Determine the (X, Y) coordinate at the center of the cell enclosing the given text.  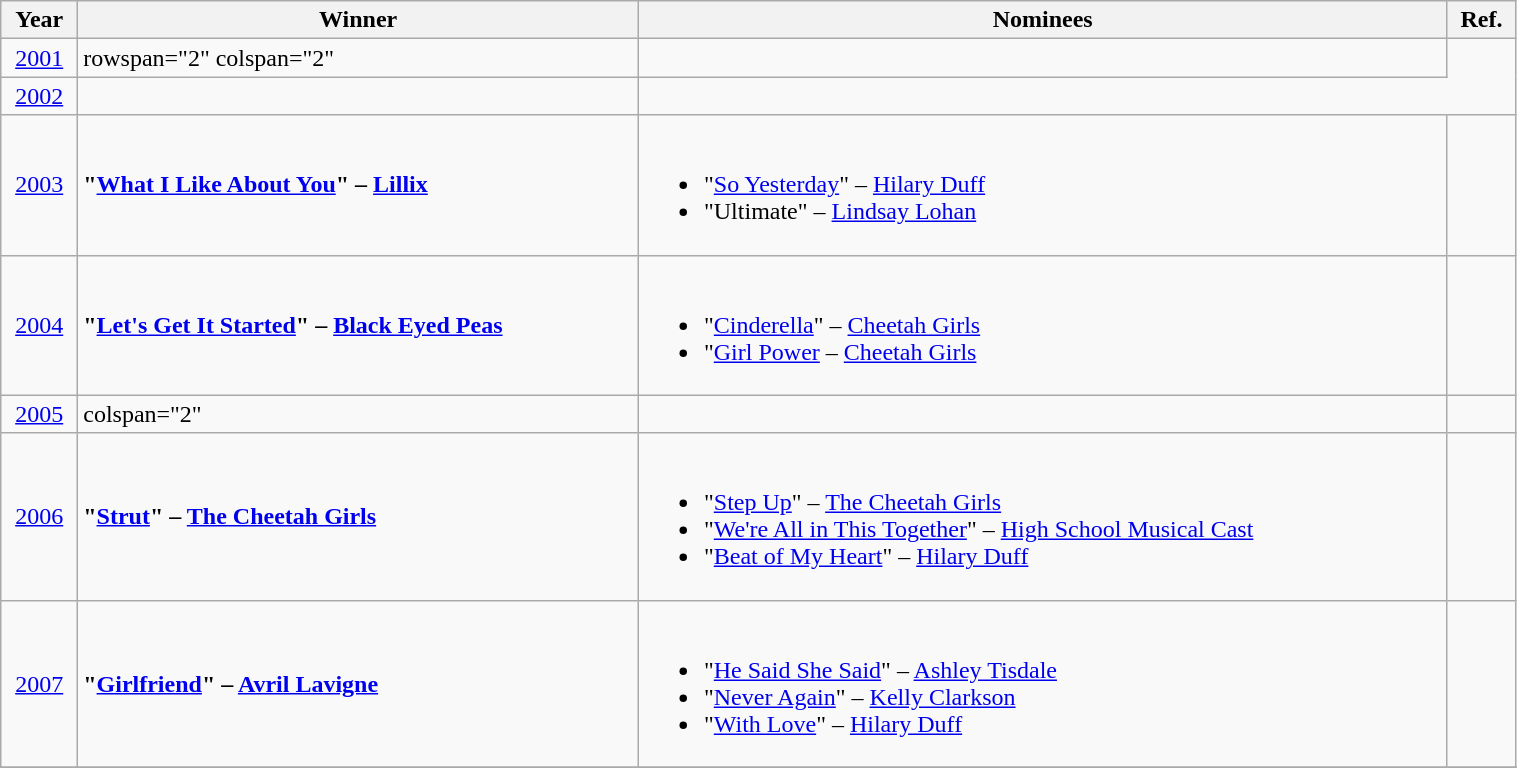
"Strut" – The Cheetah Girls (358, 516)
2001 (40, 58)
"Cinderella" – Cheetah Girls"Girl Power – Cheetah Girls (1042, 325)
rowspan="2" colspan="2" (358, 58)
Year (40, 20)
2002 (40, 96)
colspan="2" (358, 414)
2005 (40, 414)
2004 (40, 325)
"Let's Get It Started" – Black Eyed Peas (358, 325)
"Girlfriend" – Avril Lavigne (358, 684)
2003 (40, 185)
Nominees (1042, 20)
Winner (358, 20)
"What I Like About You" – Lillix (358, 185)
Ref. (1482, 20)
2007 (40, 684)
"He Said She Said" – Ashley Tisdale"Never Again" – Kelly Clarkson"With Love" – Hilary Duff (1042, 684)
"So Yesterday" – Hilary Duff"Ultimate" – Lindsay Lohan (1042, 185)
"Step Up" – The Cheetah Girls"We're All in This Together" – High School Musical Cast"Beat of My Heart" – Hilary Duff (1042, 516)
2006 (40, 516)
